Locate the cell with the specified text and output its (x, y) center coordinate. 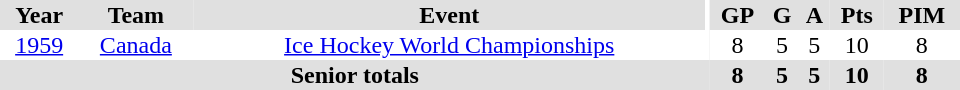
Senior totals (355, 75)
Team (136, 15)
PIM (922, 15)
Pts (857, 15)
G (782, 15)
Canada (136, 45)
A (814, 15)
Event (449, 15)
GP (738, 15)
Year (39, 15)
Ice Hockey World Championships (449, 45)
1959 (39, 45)
